Return the (x, y) coordinate for the center point of the cell that contains the specified text.  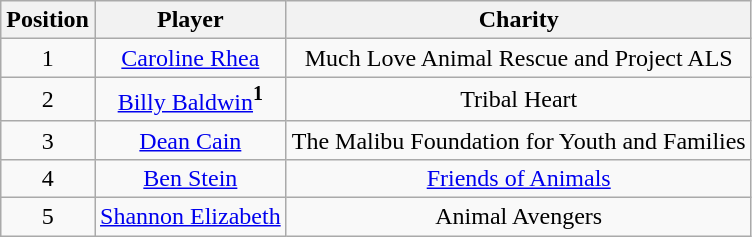
Caroline Rhea (190, 58)
Charity (518, 20)
Position (48, 20)
5 (48, 217)
Player (190, 20)
3 (48, 140)
Ben Stein (190, 178)
Billy Baldwin1 (190, 100)
2 (48, 100)
Animal Avengers (518, 217)
Friends of Animals (518, 178)
4 (48, 178)
Tribal Heart (518, 100)
Dean Cain (190, 140)
Shannon Elizabeth (190, 217)
1 (48, 58)
Much Love Animal Rescue and Project ALS (518, 58)
The Malibu Foundation for Youth and Families (518, 140)
